Return the [x, y] coordinate for the center point of the cell that contains the specified text.  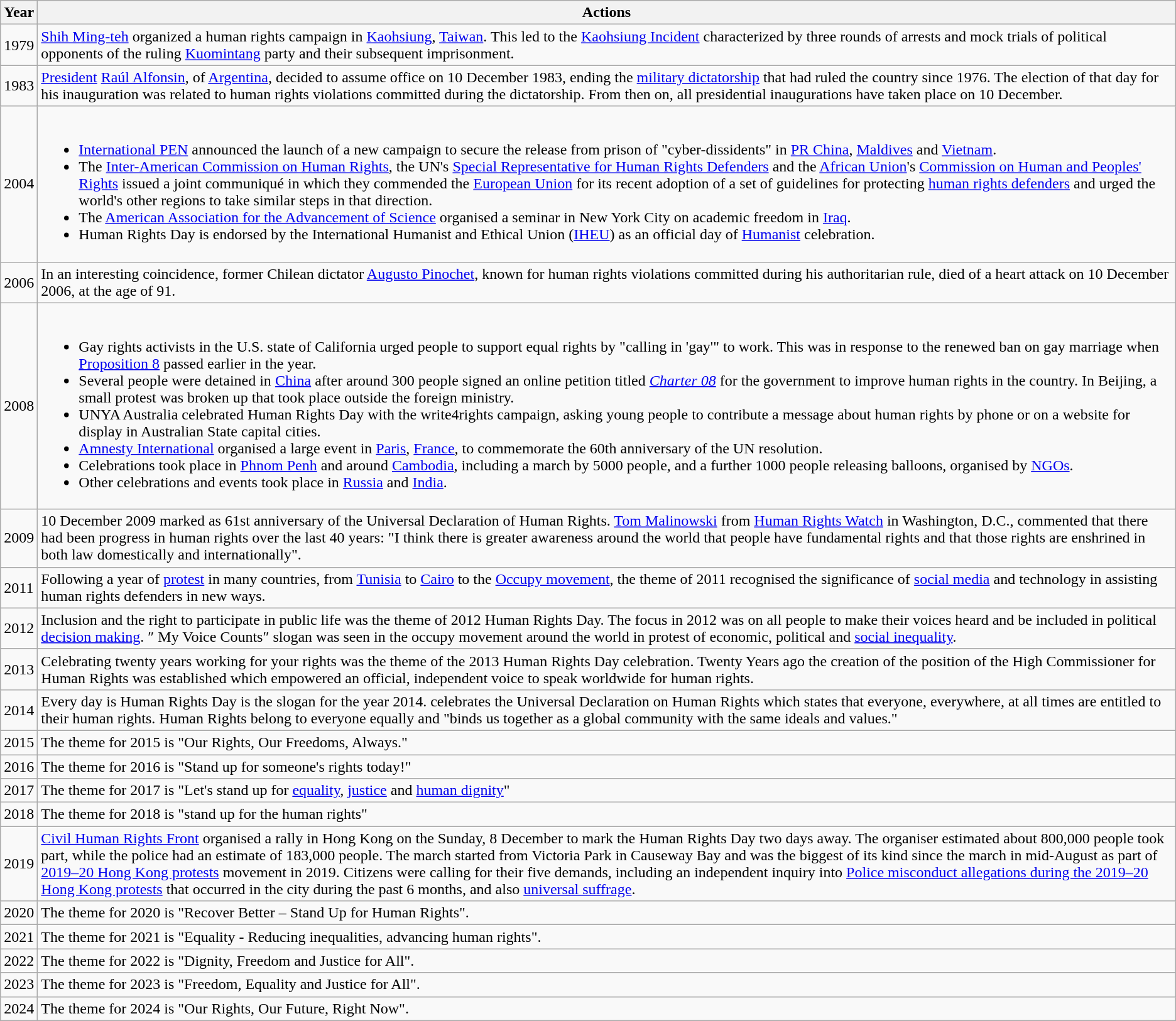
The theme for 2020 is "Recover Better – Stand Up for Human Rights". [607, 913]
The theme for 2018 is "stand up for the human rights" [607, 814]
2013 [19, 669]
2011 [19, 588]
2023 [19, 985]
Actions [607, 13]
Year [19, 13]
The theme for 2021 is "Equality - Reducing inequalities, advancing human rights". [607, 937]
The theme for 2023 is "Freedom, Equality and Justice for All". [607, 985]
2018 [19, 814]
2017 [19, 791]
The theme for 2024 is "Our Rights, Our Future, Right Now". [607, 1008]
1979 [19, 45]
1983 [19, 85]
The theme for 2017 is "Let's stand up for equality, justice and human dignity" [607, 791]
2015 [19, 742]
The theme for 2015 is "Our Rights, Our Freedoms, Always." [607, 742]
2014 [19, 710]
2021 [19, 937]
2008 [19, 406]
The theme for 2022 is "Dignity, Freedom and Justice for All". [607, 961]
2022 [19, 961]
The theme for 2016 is "Stand up for someone's rights today!" [607, 767]
2016 [19, 767]
2004 [19, 184]
2006 [19, 283]
2012 [19, 628]
2020 [19, 913]
2009 [19, 538]
2019 [19, 864]
2024 [19, 1008]
